Determine the (X, Y) coordinate at the center of the cell enclosing the given text.  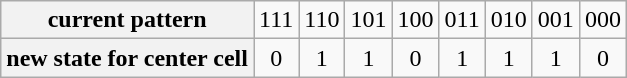
new state for center cell (128, 58)
current pattern (128, 20)
010 (508, 20)
101 (368, 20)
111 (276, 20)
110 (322, 20)
011 (462, 20)
000 (602, 20)
100 (416, 20)
001 (556, 20)
